Provide the (X, Y) coordinate of the cell's center where the given text is located.  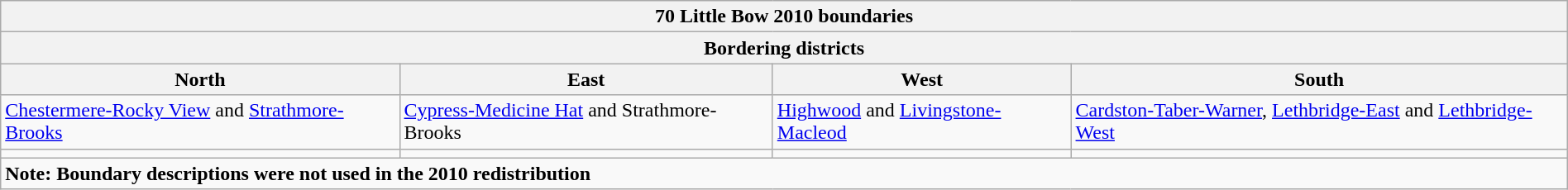
South (1319, 79)
Note: Boundary descriptions were not used in the 2010 redistribution (784, 173)
North (200, 79)
East (586, 79)
Cardston-Taber-Warner, Lethbridge-East and Lethbridge-West (1319, 122)
West (921, 79)
Bordering districts (784, 48)
70 Little Bow 2010 boundaries (784, 17)
Highwood and Livingstone-Macleod (921, 122)
Cypress-Medicine Hat and Strathmore-Brooks (586, 122)
Chestermere-Rocky View and Strathmore-Brooks (200, 122)
